Detect which cell encompasses the target text, then output its (x, y) center coordinate. 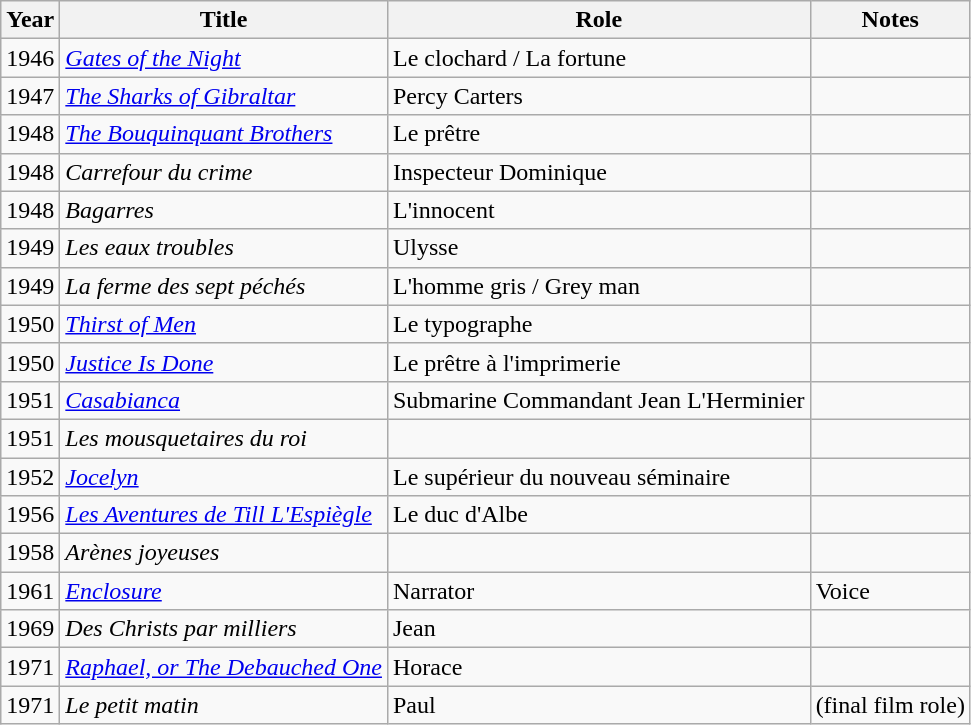
The Bouquinquant Brothers (224, 134)
1958 (30, 553)
Bagarres (224, 210)
Jocelyn (224, 477)
Raphael, or The Debauched One (224, 667)
L'homme gris / Grey man (598, 286)
1956 (30, 515)
Narrator (598, 591)
Le petit matin (224, 705)
The Sharks of Gibraltar (224, 96)
Paul (598, 705)
Submarine Commandant Jean L'Herminier (598, 400)
Enclosure (224, 591)
1947 (30, 96)
Le prêtre (598, 134)
1952 (30, 477)
Le duc d'Albe (598, 515)
Role (598, 20)
(final film role) (890, 705)
Inspecteur Dominique (598, 172)
Le clochard / La fortune (598, 58)
La ferme des sept péchés (224, 286)
Les eaux troubles (224, 248)
1946 (30, 58)
Justice Is Done (224, 362)
Le typographe (598, 324)
Les mousquetaires du roi (224, 438)
Horace (598, 667)
Year (30, 20)
Title (224, 20)
Des Christs par milliers (224, 629)
Percy Carters (598, 96)
Thirst of Men (224, 324)
Les Aventures de Till L'Espiègle (224, 515)
Carrefour du crime (224, 172)
Ulysse (598, 248)
Casabianca (224, 400)
Le prêtre à l'imprimerie (598, 362)
1969 (30, 629)
Le supérieur du nouveau séminaire (598, 477)
Notes (890, 20)
L'innocent (598, 210)
Gates of the Night (224, 58)
Arènes joyeuses (224, 553)
Jean (598, 629)
1961 (30, 591)
Voice (890, 591)
